From the cell containing the given text, extract its center point as (X, Y) coordinate. 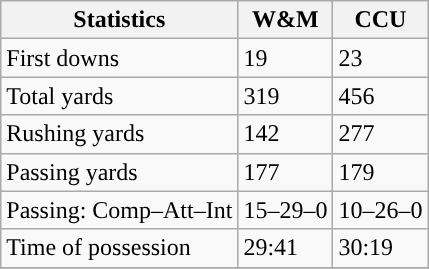
Passing yards (120, 172)
142 (286, 134)
277 (380, 134)
29:41 (286, 248)
179 (380, 172)
First downs (120, 58)
456 (380, 96)
19 (286, 58)
Statistics (120, 20)
177 (286, 172)
Time of possession (120, 248)
23 (380, 58)
30:19 (380, 248)
Rushing yards (120, 134)
Passing: Comp–Att–Int (120, 210)
Total yards (120, 96)
CCU (380, 20)
10–26–0 (380, 210)
W&M (286, 20)
319 (286, 96)
15–29–0 (286, 210)
